Pinpoint the cell where the given text exists, returning its (x, y) midpoint coordinate. 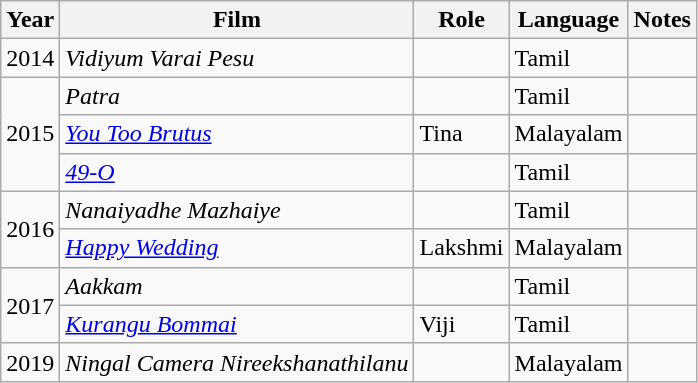
Aakkam (237, 286)
Viji (462, 324)
Notes (662, 20)
2019 (30, 362)
49-O (237, 172)
You Too Brutus (237, 134)
Language (568, 20)
Patra (237, 96)
Role (462, 20)
2017 (30, 305)
2014 (30, 58)
Year (30, 20)
Nanaiyadhe Mazhaiye (237, 210)
Kurangu Bommai (237, 324)
Tina (462, 134)
Vidiyum Varai Pesu (237, 58)
2015 (30, 134)
Lakshmi (462, 248)
2016 (30, 229)
Happy Wedding (237, 248)
Film (237, 20)
Ningal Camera Nireekshanathilanu (237, 362)
